Locate the cell with the specified text and output its [X, Y] center coordinate. 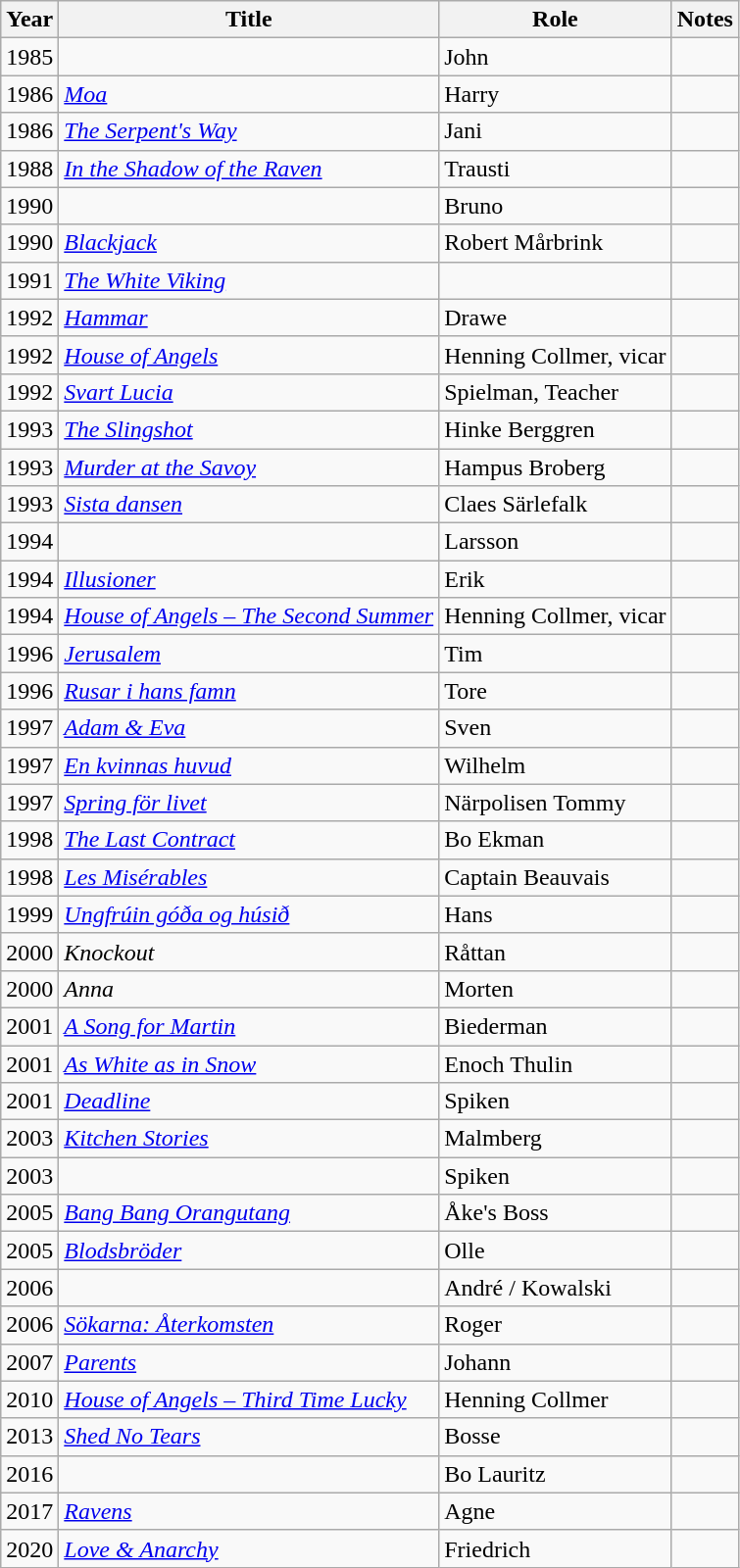
Claes Särlefalk [555, 505]
2010 [29, 1399]
Year [29, 20]
Roger [555, 1325]
The Slingshot [249, 429]
Knockout [249, 952]
Drawe [555, 318]
Bo Ekman [555, 840]
Moa [249, 94]
2007 [29, 1362]
Åke's Boss [555, 1213]
Bruno [555, 206]
2017 [29, 1511]
Bang Bang Orangutang [249, 1213]
House of Angels – The Second Summer [249, 616]
Notes [705, 20]
Råttan [555, 952]
Hans [555, 914]
1988 [29, 169]
Trausti [555, 169]
The Last Contract [249, 840]
Love & Anarchy [249, 1548]
Bosse [555, 1437]
2016 [29, 1474]
Enoch Thulin [555, 1063]
Jani [555, 131]
Agne [555, 1511]
Närpolisen Tommy [555, 803]
House of Angels [249, 355]
Murder at the Savoy [249, 467]
André / Kowalski [555, 1288]
The White Viking [249, 280]
Svart Lucia [249, 392]
Morten [555, 989]
Wilhelm [555, 765]
Hammar [249, 318]
Robert Mårbrink [555, 243]
Tore [555, 691]
Ungfrúin góða og húsið [249, 914]
2013 [29, 1437]
Olle [555, 1250]
Malmberg [555, 1139]
Hinke Berggren [555, 429]
A Song for Martin [249, 1026]
En kvinnas huvud [249, 765]
Shed No Tears [249, 1437]
Hampus Broberg [555, 467]
Adam & Eva [249, 728]
1991 [29, 280]
Johann [555, 1362]
2020 [29, 1548]
House of Angels – Third Time Lucky [249, 1399]
Sista dansen [249, 505]
Ravens [249, 1511]
Rusar i hans famn [249, 691]
Tim [555, 654]
Parents [249, 1362]
Blodsbröder [249, 1250]
Blackjack [249, 243]
1985 [29, 57]
Biederman [555, 1026]
Deadline [249, 1102]
Larsson [555, 542]
Title [249, 20]
Role [555, 20]
Captain Beauvais [555, 877]
Erik [555, 579]
As White as in Snow [249, 1063]
Les Misérables [249, 877]
Spring för livet [249, 803]
Anna [249, 989]
The Serpent's Way [249, 131]
John [555, 57]
Spielman, Teacher [555, 392]
Jerusalem [249, 654]
Bo Lauritz [555, 1474]
Friedrich [555, 1548]
Sven [555, 728]
Kitchen Stories [249, 1139]
Sökarna: Återkomsten [249, 1325]
Harry [555, 94]
Illusioner [249, 579]
In the Shadow of the Raven [249, 169]
Henning Collmer [555, 1399]
1999 [29, 914]
